Detect which cell encompasses the target text, then output its (x, y) center coordinate. 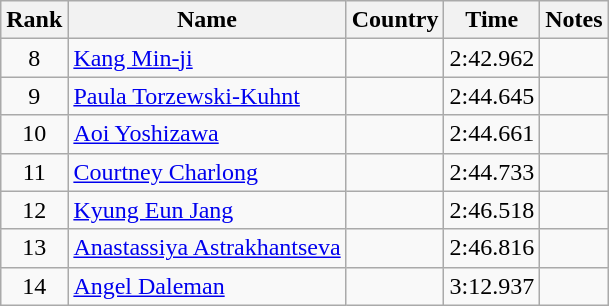
11 (34, 172)
9 (34, 96)
Angel Daleman (207, 286)
8 (34, 58)
Notes (574, 20)
12 (34, 210)
2:46.816 (492, 248)
14 (34, 286)
Anastassiya Astrakhantseva (207, 248)
10 (34, 134)
2:46.518 (492, 210)
Rank (34, 20)
2:44.661 (492, 134)
2:44.733 (492, 172)
Kyung Eun Jang (207, 210)
2:42.962 (492, 58)
13 (34, 248)
Paula Torzewski-Kuhnt (207, 96)
Kang Min-ji (207, 58)
2:44.645 (492, 96)
Aoi Yoshizawa (207, 134)
3:12.937 (492, 286)
Courtney Charlong (207, 172)
Country (395, 20)
Name (207, 20)
Time (492, 20)
